Return the (X, Y) coordinate for the center point of the cell that contains the specified text.  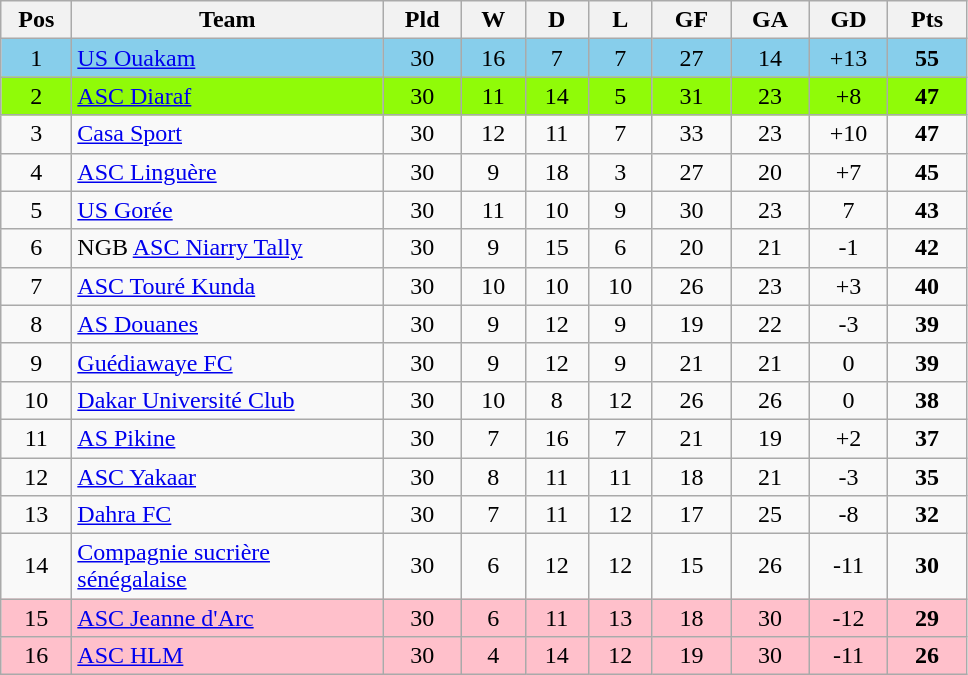
Compagnie sucrière sénégalaise (228, 566)
NGB ASC Niarry Tally (228, 248)
Guédiawaye FC (228, 362)
ASC Linguère (228, 172)
Pld (422, 20)
US Gorée (228, 210)
Team (228, 20)
35 (928, 477)
38 (928, 400)
+2 (848, 438)
Pts (928, 20)
31 (692, 96)
ASC Yakaar (228, 477)
-1 (848, 248)
17 (692, 515)
2 (36, 96)
ASC HLM (228, 656)
ASC Jeanne d'Arc (228, 618)
40 (928, 286)
43 (928, 210)
+8 (848, 96)
+10 (848, 134)
GA (770, 20)
55 (928, 58)
33 (692, 134)
25 (770, 515)
1 (36, 58)
W (493, 20)
AS Pikine (228, 438)
-8 (848, 515)
Pos (36, 20)
AS Douanes (228, 324)
US Ouakam (228, 58)
L (621, 20)
+3 (848, 286)
+7 (848, 172)
ASC Touré Kunda (228, 286)
45 (928, 172)
Dakar Université Club (228, 400)
GD (848, 20)
-12 (848, 618)
37 (928, 438)
D (557, 20)
Dahra FC (228, 515)
Casa Sport (228, 134)
42 (928, 248)
ASC Diaraf (228, 96)
22 (770, 324)
GF (692, 20)
+13 (848, 58)
32 (928, 515)
29 (928, 618)
